Output the [X, Y] coordinate of the center of the cell containing the given text.  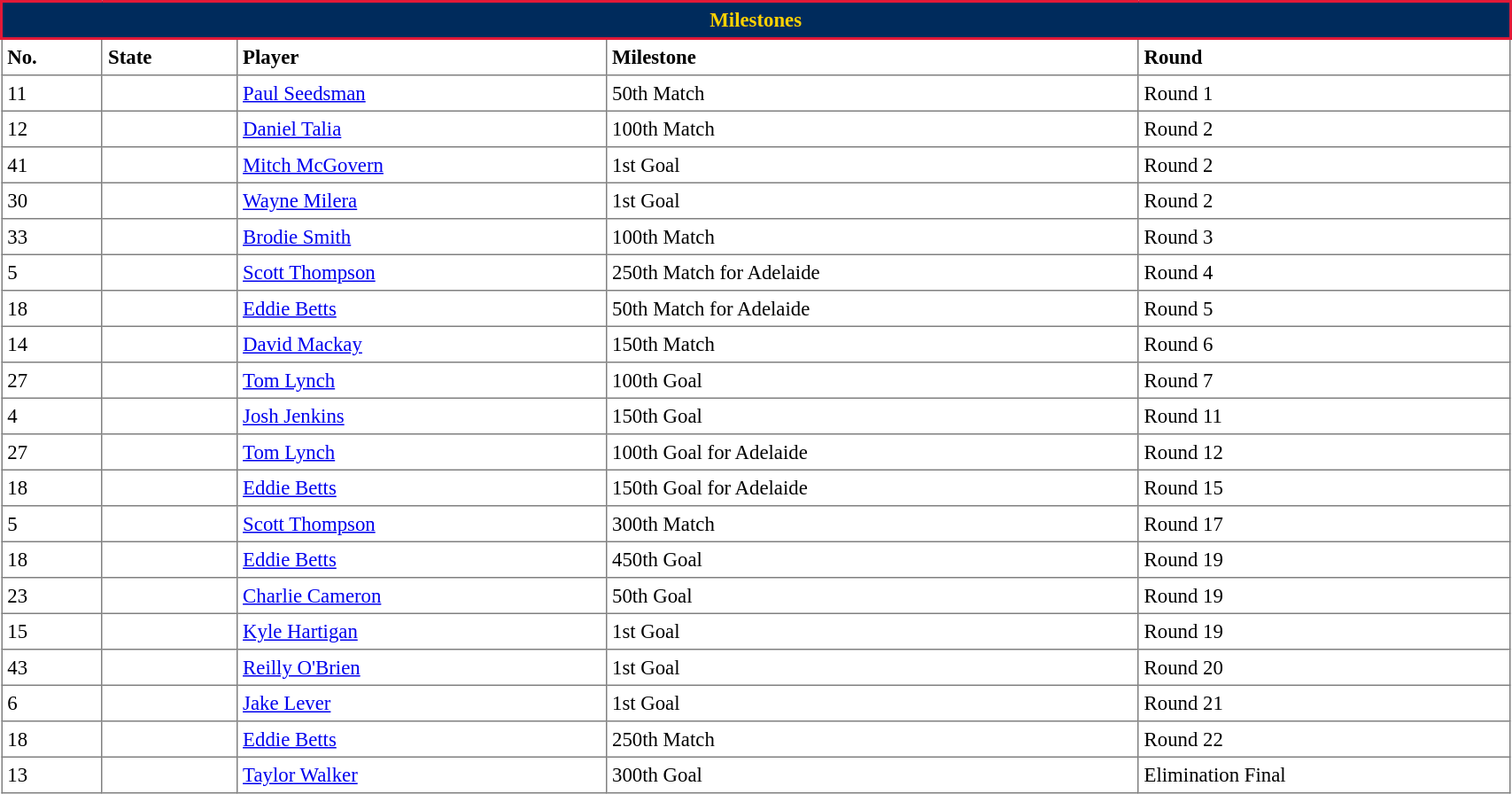
No. [52, 57]
150th Goal for Adelaide [872, 487]
50th Match [872, 93]
Josh Jenkins [422, 416]
15 [52, 631]
450th Goal [872, 559]
Milestone [872, 57]
33 [52, 237]
Milestones [756, 20]
Round 17 [1324, 524]
Round 3 [1324, 237]
14 [52, 344]
Round 15 [1324, 487]
4 [52, 416]
250th Match [872, 739]
13 [52, 775]
David Mackay [422, 344]
Kyle Hartigan [422, 631]
Daniel Talia [422, 128]
11 [52, 93]
Player [422, 57]
150th Match [872, 344]
6 [52, 703]
150th Goal [872, 416]
Round 21 [1324, 703]
23 [52, 595]
250th Match for Adelaide [872, 272]
Round 1 [1324, 93]
Round 4 [1324, 272]
Charlie Cameron [422, 595]
Taylor Walker [422, 775]
50th Match for Adelaide [872, 308]
Round 5 [1324, 308]
12 [52, 128]
Elimination Final [1324, 775]
Round 22 [1324, 739]
Brodie Smith [422, 237]
Round [1324, 57]
100th Goal for Adelaide [872, 452]
Round 20 [1324, 667]
43 [52, 667]
41 [52, 165]
Mitch McGovern [422, 165]
30 [52, 200]
Paul Seedsman [422, 93]
Wayne Milera [422, 200]
50th Goal [872, 595]
Round 12 [1324, 452]
Jake Lever [422, 703]
Round 11 [1324, 416]
Round 7 [1324, 380]
300th Goal [872, 775]
State [169, 57]
100th Goal [872, 380]
Round 6 [1324, 344]
300th Match [872, 524]
Reilly O'Brien [422, 667]
